Return (X, Y) of the center of cell containing provided text 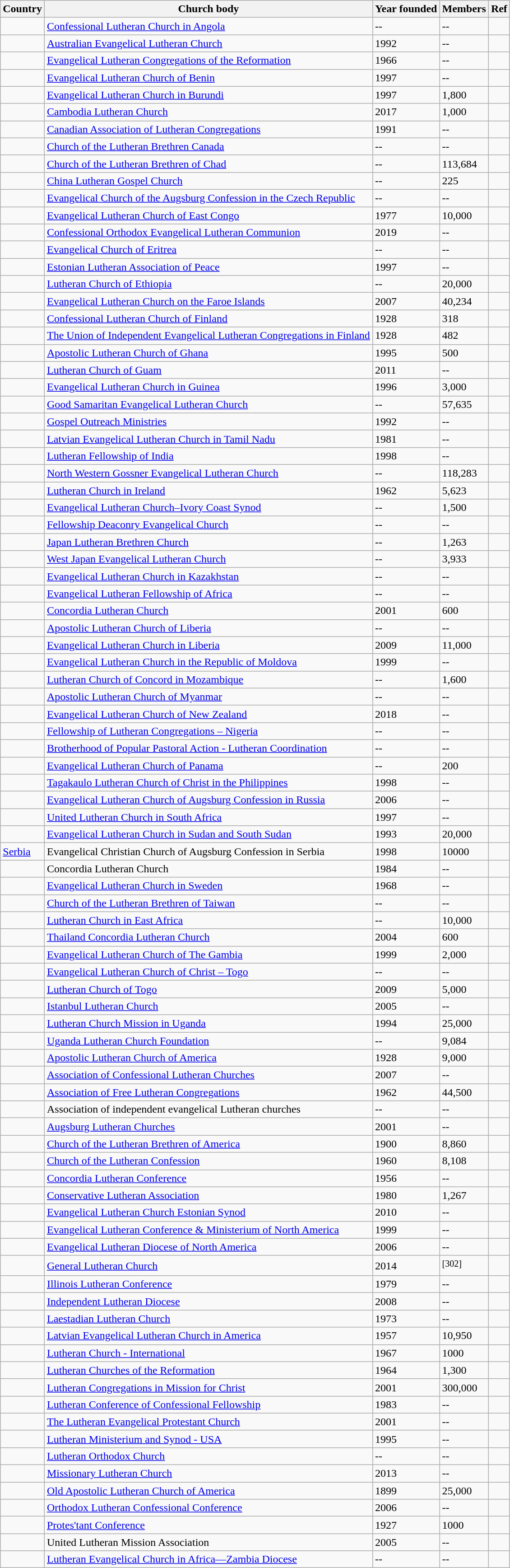
Tagakaulo Lutheran Church of Christ in the Philippines (209, 783)
[302] (464, 1266)
44,500 (464, 1092)
Laestadian Lutheran Church (209, 1319)
9,084 (464, 1040)
Evangelical Lutheran Church in Guinea (209, 387)
Evangelical Lutheran Church on the Faroe Islands (209, 301)
Estonian Lutheran Association of Peace (209, 267)
Lutheran Ministerium and Synod - USA (209, 1439)
Evangelical Lutheran Church of Augsburg Confession in Russia (209, 800)
8,108 (464, 1161)
1991 (406, 129)
Lutheran Church of Togo (209, 989)
Apostolic Lutheran Church of Ghana (209, 353)
Latvian Evangelical Lutheran Church in America (209, 1336)
Australian Evangelical Lutheran Church (209, 43)
Evangelical Lutheran Congregations of the Reformation (209, 61)
10,950 (464, 1336)
Cambodia Lutheran Church (209, 112)
1993 (406, 834)
Country (23, 9)
Brotherhood of Popular Pastoral Action - Lutheran Coordination (209, 748)
Illinois Lutheran Conference (209, 1284)
1,300 (464, 1370)
Evangelical Church of the Augsburg Confession in the Czech Republic (209, 198)
1957 (406, 1336)
1900 (406, 1144)
Lutheran Church in Ireland (209, 490)
3,000 (464, 387)
The Union of Independent Evangelical Lutheran Congregations in Finland (209, 336)
1899 (406, 1491)
Japan Lutheran Brethren Church (209, 542)
Evangelical Lutheran Diocese of North America (209, 1247)
Old Apostolic Lutheran Church of America (209, 1491)
2019 (406, 233)
3,933 (464, 559)
Evangelical Lutheran Fellowship of Africa (209, 594)
1979 (406, 1284)
Evangelical Lutheran Church–Ivory Coast Synod (209, 508)
Lutheran Orthodox Church (209, 1456)
Ref (499, 9)
1956 (406, 1178)
United Lutheran Mission Association (209, 1542)
Lutheran Conference of Confessional Fellowship (209, 1404)
500 (464, 353)
2011 (406, 370)
Association of independent evangelical Lutheran churches (209, 1109)
1994 (406, 1023)
40,234 (464, 301)
318 (464, 318)
Evangelical Church of Eritrea (209, 250)
Association of Confessional Lutheran Churches (209, 1075)
Apostolic Lutheran Church of Liberia (209, 628)
1960 (406, 1161)
Lutheran Church Mission in Uganda (209, 1023)
Conservative Lutheran Association (209, 1195)
Confessional Lutheran Church in Angola (209, 26)
United Lutheran Church in South Africa (209, 817)
Lutheran Church in East Africa (209, 920)
225 (464, 181)
Church of the Lutheran Brethren of Taiwan (209, 903)
300,000 (464, 1387)
Lutheran Church of Guam (209, 370)
West Japan Evangelical Lutheran Church (209, 559)
1968 (406, 886)
China Lutheran Gospel Church (209, 181)
1980 (406, 1195)
Thailand Concordia Lutheran Church (209, 937)
Gospel Outreach Ministries (209, 421)
10000 (464, 852)
Members (464, 9)
Church of the Lutheran Brethren of America (209, 1144)
Augsburg Lutheran Churches (209, 1127)
Apostolic Lutheran Church of America (209, 1058)
2010 (406, 1212)
Uganda Lutheran Church Foundation (209, 1040)
Confessional Orthodox Evangelical Lutheran Communion (209, 233)
The Lutheran Evangelical Protestant Church (209, 1422)
1,600 (464, 679)
Serbia (23, 852)
Independent Lutheran Diocese (209, 1301)
1,000 (464, 112)
Lutheran Congregations in Mission for Christ (209, 1387)
1,263 (464, 542)
Evangelical Lutheran Church in Kazakhstan (209, 576)
Lutheran Churches of the Reformation (209, 1370)
General Lutheran Church (209, 1266)
8,860 (464, 1144)
Evangelical Lutheran Church of The Gambia (209, 955)
Church of the Lutheran Brethren Canada (209, 146)
Confessional Lutheran Church of Finland (209, 318)
Orthodox Lutheran Confessional Conference (209, 1508)
North Western Gossner Evangelical Lutheran Church (209, 473)
Association of Free Lutheran Congregations (209, 1092)
2018 (406, 714)
Evangelical Lutheran Church in Liberia (209, 645)
1996 (406, 387)
Latvian Evangelical Lutheran Church in Tamil Nadu (209, 439)
Evangelical Lutheran Church in Sudan and South Sudan (209, 834)
Lutheran Church of Concord in Mozambique (209, 679)
2008 (406, 1301)
2004 (406, 937)
Istanbul Lutheran Church (209, 1006)
1981 (406, 439)
Evangelical Lutheran Conference & Ministerium of North America (209, 1230)
5,623 (464, 490)
57,635 (464, 404)
Evangelical Lutheran Church in Sweden (209, 886)
Concordia Lutheran Conference (209, 1178)
1,267 (464, 1195)
Fellowship of Lutheran Congregations – Nigeria (209, 731)
1,500 (464, 508)
9,000 (464, 1058)
118,283 (464, 473)
Lutheran Evangelical Church in Africa—Zambia Diocese (209, 1559)
1984 (406, 869)
Church of the Lutheran Brethren of Chad (209, 164)
1964 (406, 1370)
Fellowship Deaconry Evangelical Church (209, 525)
Evangelical Lutheran Church Estonian Synod (209, 1212)
Evangelical Lutheran Church of Panama (209, 766)
Evangelical Christian Church of Augsburg Confession in Serbia (209, 852)
2014 (406, 1266)
Canadian Association of Lutheran Congregations (209, 129)
Lutheran Church of Ethiopia (209, 284)
200 (464, 766)
Evangelical Lutheran Church of Benin (209, 78)
Evangelical Lutheran Church in the Republic of Moldova (209, 662)
Evangelical Lutheran Church of East Congo (209, 215)
Apostolic Lutheran Church of Myanmar (209, 697)
Year founded (406, 9)
Lutheran Fellowship of India (209, 456)
Church of the Lutheran Confession (209, 1161)
Good Samaritan Evangelical Lutheran Church (209, 404)
1966 (406, 61)
1967 (406, 1353)
1,800 (464, 95)
2017 (406, 112)
5,000 (464, 989)
2013 (406, 1474)
Evangelical Lutheran Church in Burundi (209, 95)
1977 (406, 215)
Missionary Lutheran Church (209, 1474)
Protes'tant Conference (209, 1525)
1983 (406, 1404)
482 (464, 336)
2,000 (464, 955)
11,000 (464, 645)
Lutheran Church - International (209, 1353)
1973 (406, 1319)
Evangelical Lutheran Church of New Zealand (209, 714)
1927 (406, 1525)
113,684 (464, 164)
Evangelical Lutheran Church of Christ – Togo (209, 972)
Church body (209, 9)
